From the cell containing the given text, extract its center point as (X, Y) coordinate. 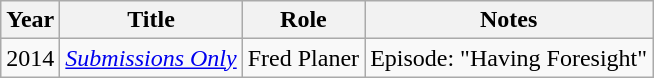
Title (151, 20)
Submissions Only (151, 58)
Role (303, 20)
2014 (30, 58)
Episode: "Having Foresight" (509, 58)
Fred Planer (303, 58)
Notes (509, 20)
Year (30, 20)
